Provide the (X, Y) coordinate of the cell's center where the given text is located.  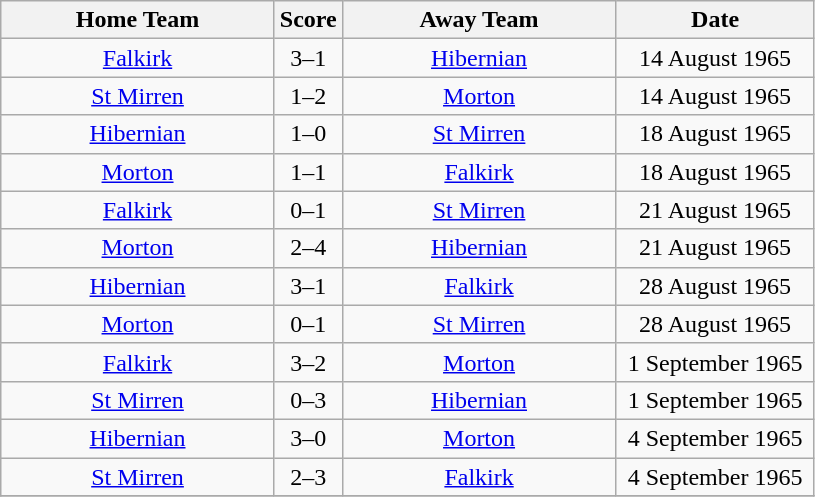
3–2 (308, 362)
1–1 (308, 172)
Score (308, 20)
1–0 (308, 134)
Date (716, 20)
Home Team (138, 20)
3–0 (308, 438)
0–3 (308, 400)
1–2 (308, 96)
2–4 (308, 248)
2–3 (308, 477)
Away Team (479, 20)
